Extract the [x, y] coordinate from the center of the cell holding the provided text.  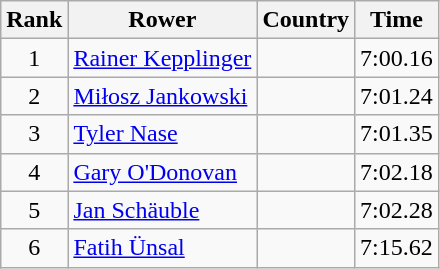
6 [34, 248]
Jan Schäuble [162, 210]
7:15.62 [397, 248]
Rainer Kepplinger [162, 58]
7:01.35 [397, 134]
Rank [34, 20]
7:02.18 [397, 172]
4 [34, 172]
7:02.28 [397, 210]
7:01.24 [397, 96]
Miłosz Jankowski [162, 96]
Time [397, 20]
7:00.16 [397, 58]
Rower [162, 20]
Fatih Ünsal [162, 248]
5 [34, 210]
1 [34, 58]
3 [34, 134]
Gary O'Donovan [162, 172]
Tyler Nase [162, 134]
Country [306, 20]
2 [34, 96]
